Scan for the cell matching the given text and deliver its (X, Y) coordinate at center. 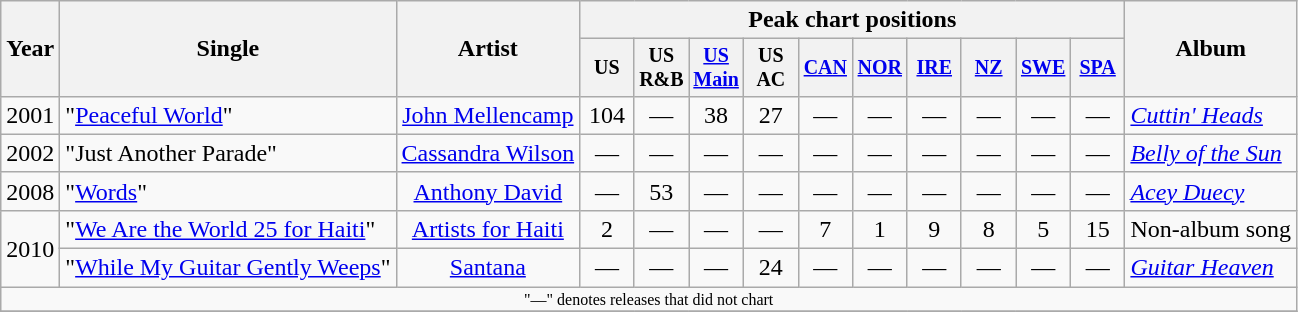
9 (934, 229)
Non-album song (1211, 229)
24 (771, 268)
104 (607, 115)
Peak chart positions (852, 20)
2 (607, 229)
"Words" (228, 191)
2008 (30, 191)
NZ (988, 68)
US (607, 68)
1 (880, 229)
Cassandra Wilson (488, 153)
Year (30, 49)
Cuttin' Heads (1211, 115)
NOR (880, 68)
15 (1097, 229)
Anthony David (488, 191)
27 (771, 115)
5 (1043, 229)
IRE (934, 68)
38 (716, 115)
"Just Another Parade" (228, 153)
"While My Guitar Gently Weeps" (228, 268)
US R&B (661, 68)
SWE (1043, 68)
US Main (716, 68)
2010 (30, 248)
53 (661, 191)
Belly of the Sun (1211, 153)
Artists for Haiti (488, 229)
Single (228, 49)
7 (825, 229)
2001 (30, 115)
8 (988, 229)
CAN (825, 68)
Artist (488, 49)
US AC (771, 68)
SPA (1097, 68)
"—" denotes releases that did not chart (649, 299)
John Mellencamp (488, 115)
Santana (488, 268)
Album (1211, 49)
"We Are the World 25 for Haiti" (228, 229)
Guitar Heaven (1211, 268)
"Peaceful World" (228, 115)
2002 (30, 153)
Acey Duecy (1211, 191)
